Pinpoint the cell where the given text exists, returning its (x, y) midpoint coordinate. 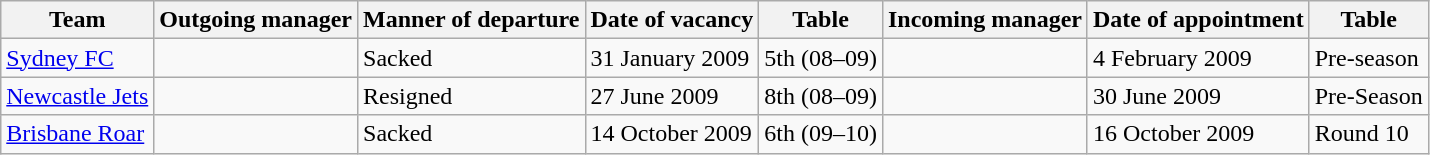
4 February 2009 (1198, 58)
Resigned (472, 96)
Outgoing manager (256, 20)
Incoming manager (984, 20)
5th (08–09) (821, 58)
14 October 2009 (672, 134)
Pre-Season (1368, 96)
16 October 2009 (1198, 134)
Pre-season (1368, 58)
30 June 2009 (1198, 96)
31 January 2009 (672, 58)
Manner of departure (472, 20)
6th (09–10) (821, 134)
27 June 2009 (672, 96)
8th (08–09) (821, 96)
Sydney FC (78, 58)
Newcastle Jets (78, 96)
Brisbane Roar (78, 134)
Date of appointment (1198, 20)
Team (78, 20)
Date of vacancy (672, 20)
Round 10 (1368, 134)
